Identify which cell holds the provided text, then report its [x, y] central coordinate. 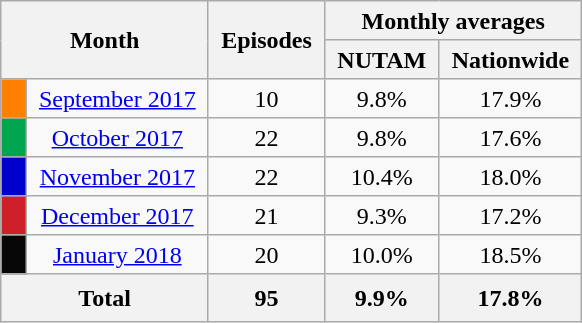
Total [105, 298]
9.9% [382, 298]
10 [266, 98]
Episodes [266, 40]
October 2017 [117, 138]
18.0% [510, 176]
95 [266, 298]
17.8% [510, 298]
January 2018 [117, 254]
10.0% [382, 254]
September 2017 [117, 98]
18.5% [510, 254]
Monthly averages [454, 20]
Nationwide [510, 60]
Month [105, 40]
November 2017 [117, 176]
17.6% [510, 138]
10.4% [382, 176]
December 2017 [117, 216]
NUTAM [382, 60]
9.3% [382, 216]
17.2% [510, 216]
21 [266, 216]
17.9% [510, 98]
20 [266, 254]
